Determine the (x, y) coordinate at the center of the cell enclosing the given text.  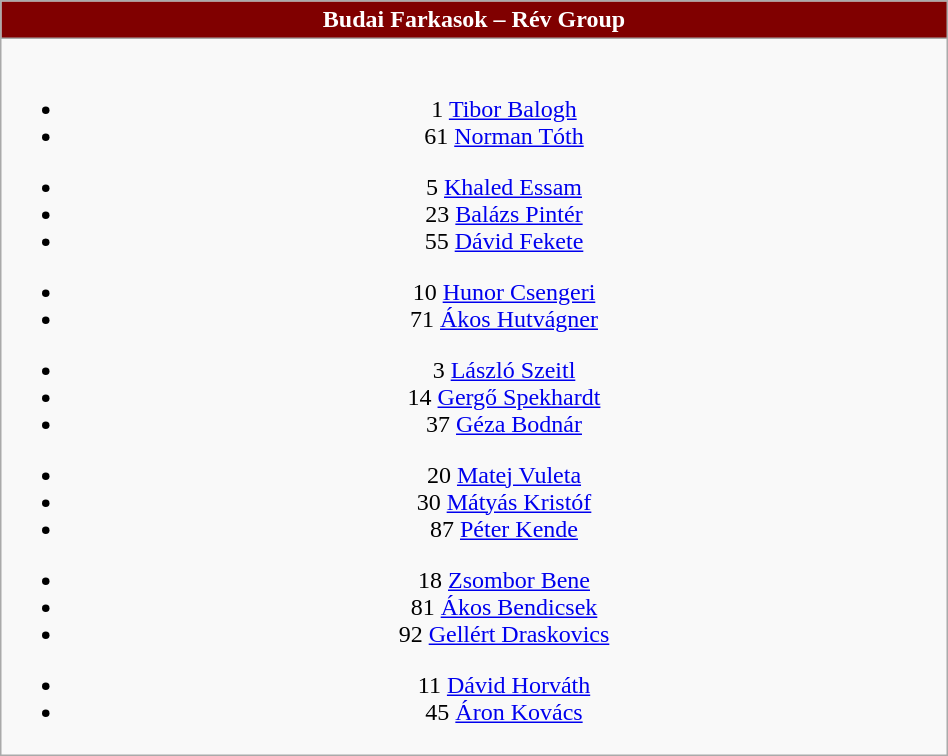
Budai Farkasok – Rév Group (474, 20)
